Detect which cell encompasses the target text, then output its (X, Y) center coordinate. 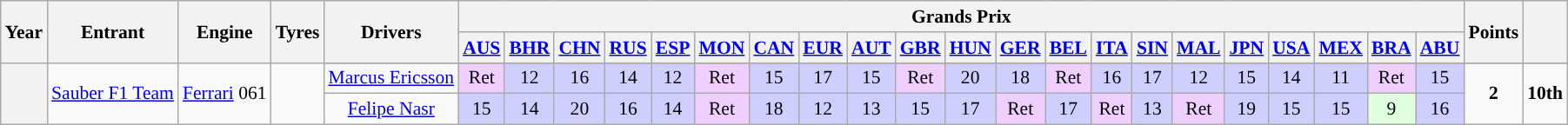
MON (722, 48)
HUN (971, 48)
JPN (1246, 48)
CHN (579, 48)
GER (1021, 48)
MEX (1341, 48)
BRA (1391, 48)
BEL (1068, 48)
11 (1341, 78)
GBR (920, 48)
Ferrari 061 (224, 94)
Felipe Nasr (391, 109)
2 (1493, 94)
SIN (1152, 48)
ESP (673, 48)
ABU (1440, 48)
AUS (482, 48)
Entrant (113, 31)
9 (1391, 109)
MAL (1198, 48)
Sauber F1 Team (113, 94)
Drivers (391, 31)
ITA (1111, 48)
BHR (529, 48)
USA (1291, 48)
10th (1545, 94)
CAN (774, 48)
Tyres (297, 31)
Engine (224, 31)
Year (24, 31)
Points (1493, 31)
Marcus Ericsson (391, 78)
Grands Prix (961, 16)
RUS (628, 48)
AUT (871, 48)
EUR (823, 48)
19 (1246, 109)
